Search for the cell housing the specified text and yield its (X, Y) center coordinate. 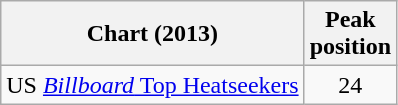
US Billboard Top Heatseekers (152, 85)
24 (350, 85)
Peakposition (350, 34)
Chart (2013) (152, 34)
